Return (X, Y) of the center of cell containing provided text 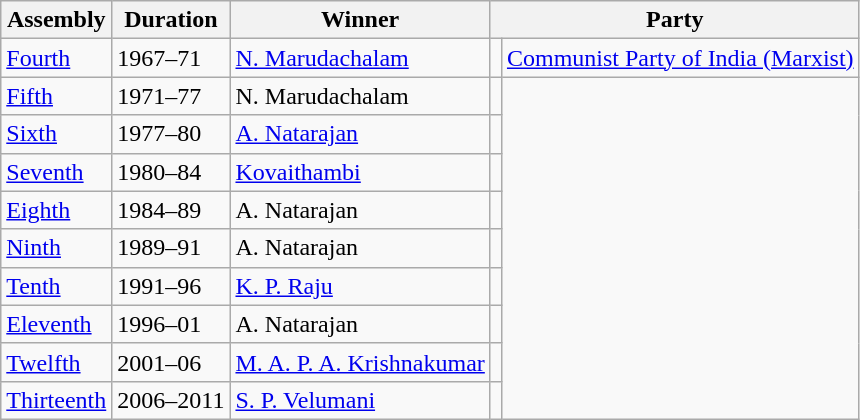
1996–01 (171, 324)
1991–96 (171, 286)
2001–06 (171, 362)
1989–91 (171, 248)
Duration (171, 20)
Assembly (56, 20)
1977–80 (171, 134)
K. P. Raju (360, 286)
1980–84 (171, 172)
Twelfth (56, 362)
1967–71 (171, 58)
Winner (360, 20)
Eleventh (56, 324)
Communist Party of India (Marxist) (680, 58)
M. A. P. A. Krishnakumar (360, 362)
Kovaithambi (360, 172)
Fourth (56, 58)
1984–89 (171, 210)
Ninth (56, 248)
Thirteenth (56, 400)
Party (674, 20)
S. P. Velumani (360, 400)
Sixth (56, 134)
Tenth (56, 286)
2006–2011 (171, 400)
Fifth (56, 96)
Eighth (56, 210)
Seventh (56, 172)
1971–77 (171, 96)
